Determine the [x, y] coordinate at the center of the cell enclosing the given text.  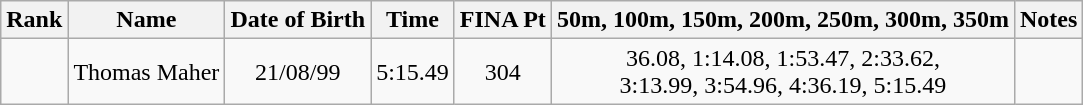
5:15.49 [413, 72]
50m, 100m, 150m, 200m, 250m, 300m, 350m [782, 20]
Date of Birth [298, 20]
FINA Pt [502, 20]
Thomas Maher [146, 72]
Time [413, 20]
Notes [1048, 20]
Name [146, 20]
Rank [34, 20]
304 [502, 72]
36.08, 1:14.08, 1:53.47, 2:33.62,3:13.99, 3:54.96, 4:36.19, 5:15.49 [782, 72]
21/08/99 [298, 72]
